From the cell containing the given text, extract its center point as (X, Y) coordinate. 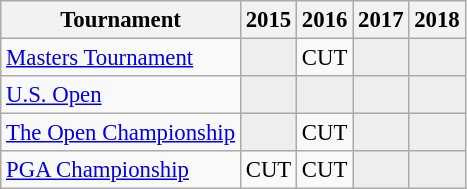
2017 (381, 20)
PGA Championship (121, 170)
The Open Championship (121, 133)
2018 (437, 20)
2015 (268, 20)
U.S. Open (121, 95)
Tournament (121, 20)
Masters Tournament (121, 58)
2016 (325, 20)
